For the text-containing cell, return its midpoint in [x, y] coordinate format. 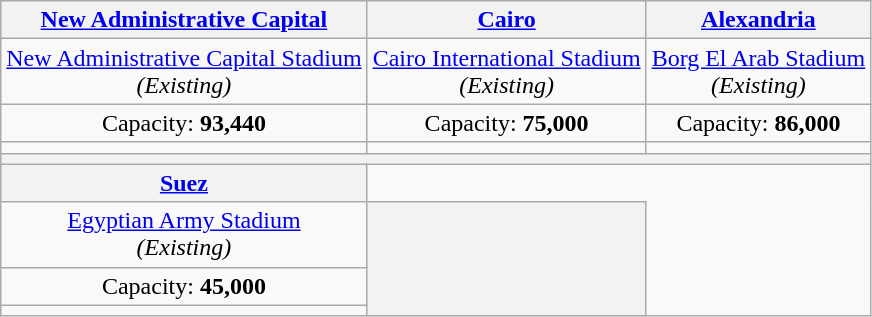
Cairo [506, 20]
Borg El Arab Stadium(Existing) [758, 72]
New Administrative Capital Stadium(Existing) [184, 72]
New Administrative Capital [184, 20]
Capacity: 86,000 [758, 123]
Capacity: 75,000 [506, 123]
Egyptian Army Stadium(Existing) [184, 234]
Capacity: 45,000 [184, 286]
Cairo International Stadium(Existing) [506, 72]
Alexandria [758, 20]
Suez [184, 183]
Capacity: 93,440 [184, 123]
